Find where the given text appears and provide that cell's center as [X, Y] coordinate. 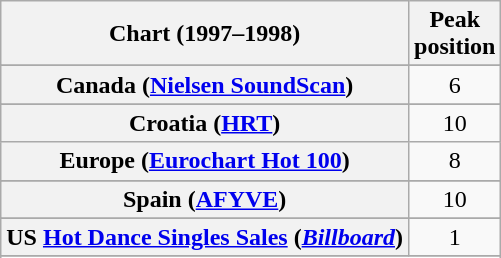
US Hot Dance Singles Sales (Billboard) [205, 237]
Chart (1997–1998) [205, 34]
Peakposition [455, 34]
8 [455, 161]
6 [455, 85]
1 [455, 237]
Canada (Nielsen SoundScan) [205, 85]
Europe (Eurochart Hot 100) [205, 161]
Spain (AFYVE) [205, 199]
Croatia (HRT) [205, 123]
